Output the [X, Y] coordinate of the center of the cell containing the given text.  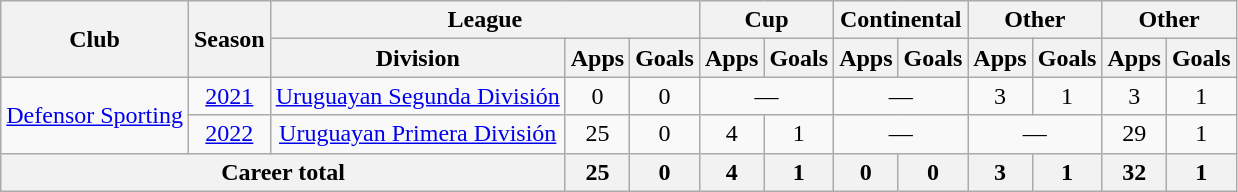
Cup [766, 20]
Uruguayan Segunda División [418, 96]
Division [418, 58]
Club [95, 39]
29 [1134, 134]
32 [1134, 172]
Uruguayan Primera División [418, 134]
Season [229, 39]
Defensor Sporting [95, 115]
Career total [283, 172]
2022 [229, 134]
League [484, 20]
Continental [901, 20]
2021 [229, 96]
